Extract the (X, Y) coordinate from the center of the cell holding the provided text.  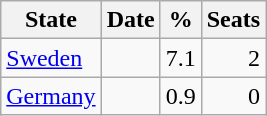
7.1 (180, 58)
State (51, 20)
% (180, 20)
0.9 (180, 96)
Germany (51, 96)
2 (233, 58)
Seats (233, 20)
0 (233, 96)
Sweden (51, 58)
Date (130, 20)
